Search for the cell housing the specified text and yield its (X, Y) center coordinate. 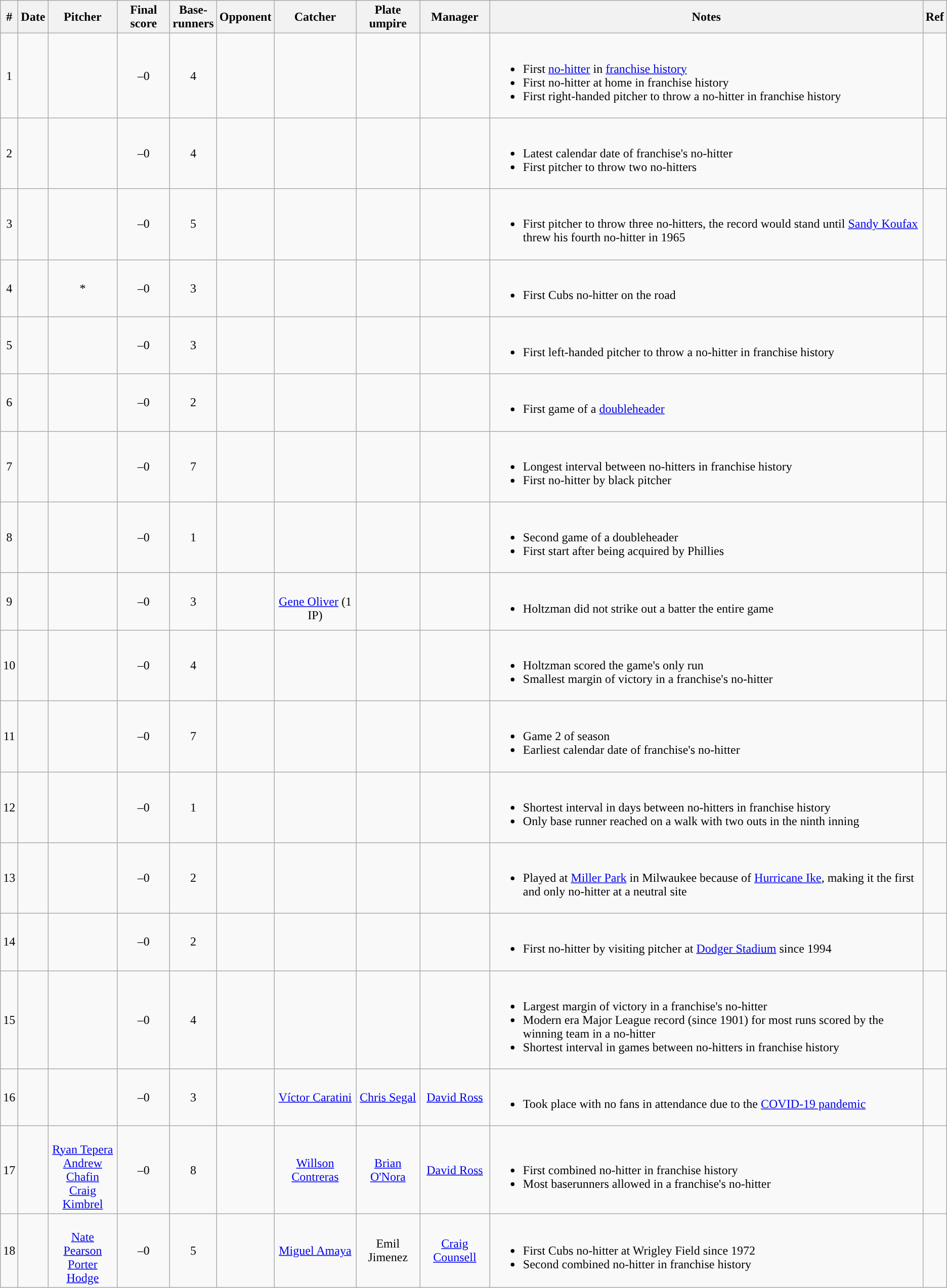
18 (9, 1251)
12 (9, 807)
11 (9, 736)
17 (9, 1170)
First no-hitter in franchise historyFirst no-hitter at home in franchise historyFirst right-handed pitcher to throw a no-hitter in franchise history (706, 76)
15 (9, 1020)
Shortest interval in days between no-hitters in franchise historyOnly base runner reached on a walk with two outs in the ninth inning (706, 807)
Nate Pearson Porter Hodge (83, 1251)
First Cubs no-hitter on the road (706, 288)
Emil Jimenez (388, 1251)
10 (9, 665)
Second game of a doubleheaderFirst start after being acquired by Phillies (706, 537)
Willson Contreras (315, 1170)
Ryan Tepera Andrew Chafin Craig Kimbrel (83, 1170)
First left-handed pitcher to throw a no-hitter in franchise history (706, 345)
First Cubs no-hitter at Wrigley Field since 1972Second combined no-hitter in franchise history (706, 1251)
Brian O'Nora (388, 1170)
Latest calendar date of franchise's no-hitterFirst pitcher to throw two no-hitters (706, 153)
Played at Miller Park in Milwaukee because of Hurricane Ike, making it the first and only no-hitter at a neutral site (706, 878)
14 (9, 942)
* (83, 288)
Víctor Caratini (315, 1098)
9 (9, 601)
Took place with no fans in attendance due to the COVID-19 pandemic (706, 1098)
Catcher (315, 17)
Manager (455, 17)
13 (9, 878)
6 (9, 403)
Gene Oliver (1 IP) (315, 601)
First pitcher to throw three no-hitters, the record would stand until Sandy Koufax threw his fourth no-hitter in 1965 (706, 224)
Craig Counsell (455, 1251)
First game of a doubleheader (706, 403)
Longest interval between no-hitters in franchise historyFirst no-hitter by black pitcher (706, 466)
Date (33, 17)
Holtzman scored the game's only runSmallest margin of victory in a franchise's no-hitter (706, 665)
Final score (144, 17)
Opponent (245, 17)
16 (9, 1098)
First no-hitter by visiting pitcher at Dodger Stadium since 1994 (706, 942)
Holtzman did not strike out a batter the entire game (706, 601)
First combined no-hitter in franchise historyMost baserunners allowed in a franchise's no-hitter (706, 1170)
Game 2 of seasonEarliest calendar date of franchise's no-hitter (706, 736)
Notes (706, 17)
Miguel Amaya (315, 1251)
# (9, 17)
Base-runners (193, 17)
Pitcher (83, 17)
Plate umpire (388, 17)
Chris Segal (388, 1098)
Ref (935, 17)
